Provide the (X, Y) coordinate of the cell's center where the given text is located.  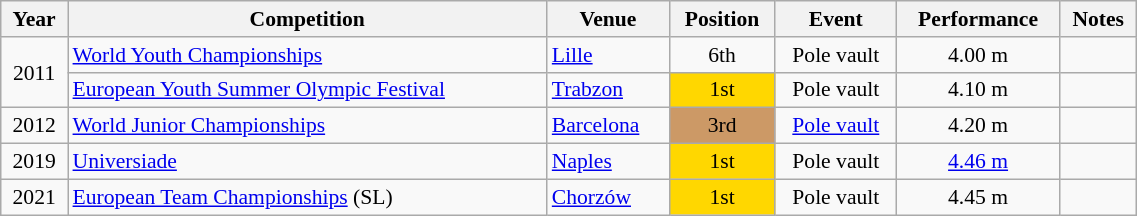
European Youth Summer Olympic Festival (308, 90)
World Youth Championships (308, 55)
Chorzów (608, 197)
6th (722, 55)
Year (34, 19)
Venue (608, 19)
Naples (608, 162)
European Team Championships (SL) (308, 197)
Lille (608, 55)
2019 (34, 162)
2012 (34, 126)
Notes (1098, 19)
Universiade (308, 162)
Competition (308, 19)
4.46 m (978, 162)
4.45 m (978, 197)
2011 (34, 72)
Barcelona (608, 126)
4.10 m (978, 90)
2021 (34, 197)
4.00 m (978, 55)
Trabzon (608, 90)
3rd (722, 126)
4.20 m (978, 126)
Position (722, 19)
Event (836, 19)
Performance (978, 19)
World Junior Championships (308, 126)
